Identify which cell holds the provided text, then report its [x, y] central coordinate. 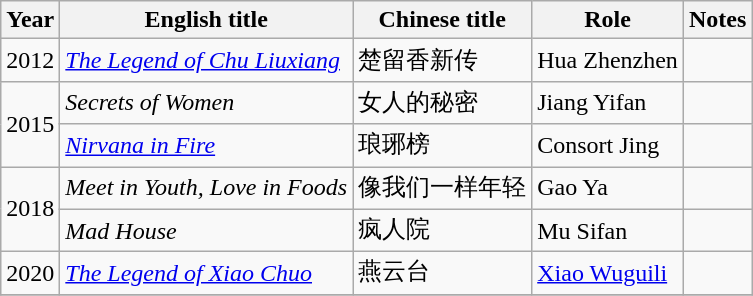
像我们一样年轻 [442, 188]
2020 [30, 274]
Consort Jing [608, 146]
Role [608, 20]
Meet in Youth, Love in Foods [206, 188]
Xiao Wuguili [608, 274]
女人的秘密 [442, 102]
2012 [30, 60]
Chinese title [442, 20]
2015 [30, 124]
English title [206, 20]
楚留香新传 [442, 60]
Gao Ya [608, 188]
Hua Zhenzhen [608, 60]
燕云台 [442, 274]
The Legend of Chu Liuxiang [206, 60]
2018 [30, 208]
Year [30, 20]
Nirvana in Fire [206, 146]
Mu Sifan [608, 230]
The Legend of Xiao Chuo [206, 274]
Jiang Yifan [608, 102]
Notes [717, 20]
Secrets of Women [206, 102]
Mad House [206, 230]
琅琊榜 [442, 146]
疯人院 [442, 230]
